Locate the cell with the specified text and output its [X, Y] center coordinate. 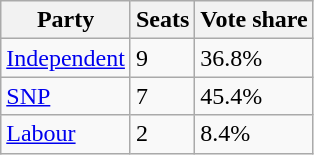
Labour [66, 134]
7 [162, 96]
SNP [66, 96]
45.4% [254, 96]
Independent [66, 58]
Vote share [254, 20]
Seats [162, 20]
9 [162, 58]
36.8% [254, 58]
2 [162, 134]
8.4% [254, 134]
Party [66, 20]
